Extract the (X, Y) coordinate from the center of the cell holding the provided text.  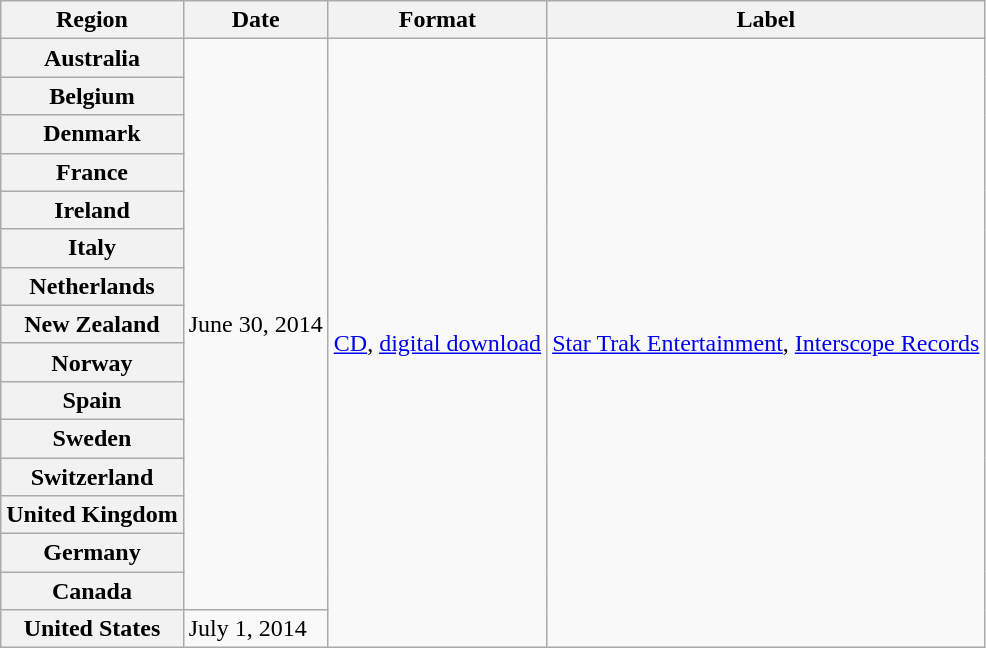
New Zealand (92, 324)
Ireland (92, 210)
Canada (92, 591)
Denmark (92, 134)
CD, digital download (437, 344)
July 1, 2014 (256, 629)
Norway (92, 362)
Format (437, 20)
June 30, 2014 (256, 324)
Date (256, 20)
Spain (92, 400)
Netherlands (92, 286)
United Kingdom (92, 515)
Sweden (92, 438)
Australia (92, 58)
Label (766, 20)
Star Trak Entertainment, Interscope Records (766, 344)
Italy (92, 248)
Belgium (92, 96)
Region (92, 20)
United States (92, 629)
Germany (92, 553)
Switzerland (92, 477)
France (92, 172)
